For the text-containing cell, return its midpoint in (x, y) coordinate format. 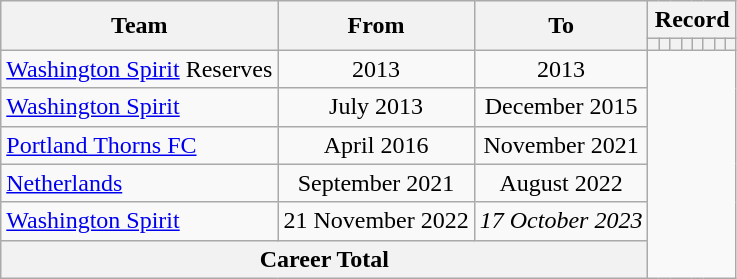
21 November 2022 (376, 221)
Career Total (324, 259)
17 October 2023 (561, 221)
Netherlands (140, 183)
August 2022 (561, 183)
Washington Spirit Reserves (140, 69)
Portland Thorns FC (140, 145)
July 2013 (376, 107)
From (376, 26)
Record (692, 20)
September 2021 (376, 183)
November 2021 (561, 145)
Team (140, 26)
April 2016 (376, 145)
December 2015 (561, 107)
To (561, 26)
